Return [x, y] of the center of cell containing provided text 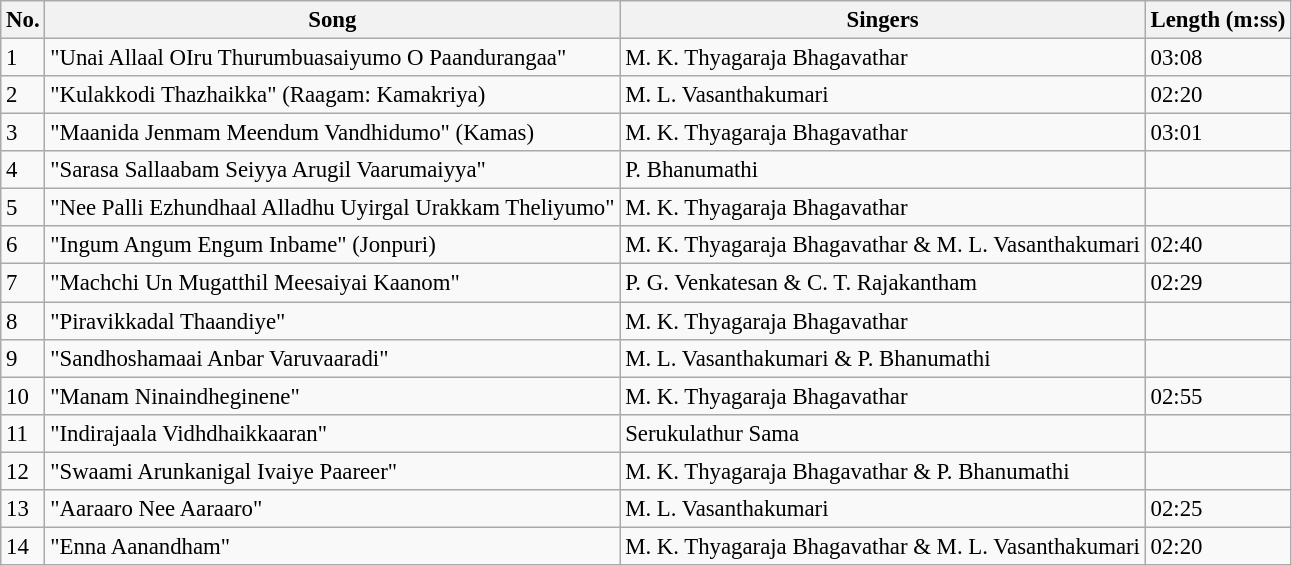
2 [23, 95]
03:08 [1218, 58]
14 [23, 546]
"Piravikkadal Thaandiye" [332, 321]
11 [23, 433]
5 [23, 208]
"Sarasa Sallaabam Seiyya Arugil Vaarumaiyya" [332, 170]
"Ingum Angum Engum Inbame" (Jonpuri) [332, 245]
Length (m:ss) [1218, 20]
9 [23, 358]
Song [332, 20]
6 [23, 245]
4 [23, 170]
M. K. Thyagaraja Bhagavathar & P. Bhanumathi [882, 471]
"Manam Ninaindheginene" [332, 396]
13 [23, 509]
No. [23, 20]
"Sandhoshamaai Anbar Varuvaaradi" [332, 358]
1 [23, 58]
8 [23, 321]
03:01 [1218, 133]
Serukulathur Sama [882, 433]
"Kulakkodi Thazhaikka" (Raagam: Kamakriya) [332, 95]
"Maanida Jenmam Meendum Vandhidumo" (Kamas) [332, 133]
"Enna Aanandham" [332, 546]
"Machchi Un Mugatthil Meesaiyai Kaanom" [332, 283]
7 [23, 283]
"Aaraaro Nee Aaraaro" [332, 509]
"Unai Allaal OIru Thurumbuasaiyumo O Paandurangaa" [332, 58]
"Swaami Arunkanigal Ivaiye Paareer" [332, 471]
M. L. Vasanthakumari & P. Bhanumathi [882, 358]
10 [23, 396]
"Indirajaala Vidhdhaikkaaran" [332, 433]
02:55 [1218, 396]
3 [23, 133]
02:25 [1218, 509]
P. G. Venkatesan & C. T. Rajakantham [882, 283]
Singers [882, 20]
02:29 [1218, 283]
P. Bhanumathi [882, 170]
02:40 [1218, 245]
12 [23, 471]
"Nee Palli Ezhundhaal Alladhu Uyirgal Urakkam Theliyumo" [332, 208]
